Locate the cell with the specified text and output its [X, Y] center coordinate. 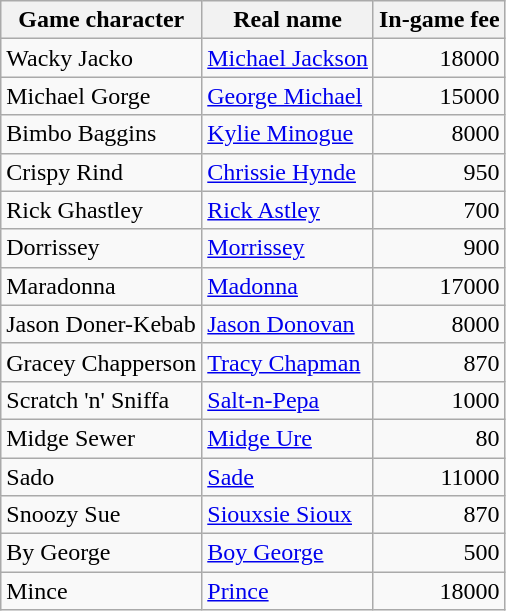
Michael Jackson [288, 58]
Sade [288, 477]
Tracy Chapman [288, 362]
Jason Doner-Kebab [102, 324]
Prince [288, 591]
Snoozy Sue [102, 515]
Midge Ure [288, 438]
1000 [439, 400]
900 [439, 248]
Bimbo Baggins [102, 134]
17000 [439, 286]
Midge Sewer [102, 438]
Jason Donovan [288, 324]
Gracey Chapperson [102, 362]
Sado [102, 477]
Michael Gorge [102, 96]
950 [439, 172]
Maradonna [102, 286]
Wacky Jacko [102, 58]
By George [102, 553]
Crispy Rind [102, 172]
Chrissie Hynde [288, 172]
700 [439, 210]
80 [439, 438]
Madonna [288, 286]
Real name [288, 20]
Salt-n-Pepa [288, 400]
George Michael [288, 96]
Morrissey [288, 248]
Game character [102, 20]
Rick Astley [288, 210]
500 [439, 553]
11000 [439, 477]
Dorrissey [102, 248]
Rick Ghastley [102, 210]
Scratch 'n' Sniffa [102, 400]
Boy George [288, 553]
In-game fee [439, 20]
15000 [439, 96]
Mince [102, 591]
Kylie Minogue [288, 134]
Siouxsie Sioux [288, 515]
